Capture the cell that displays the provided text and extract its (X, Y) central coordinate. 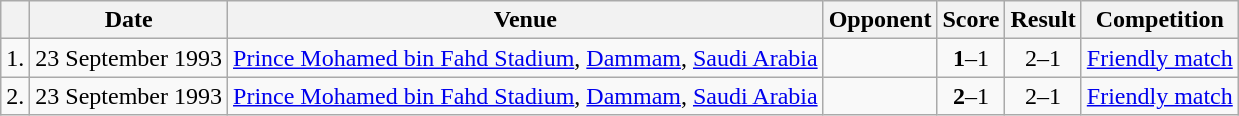
1. (16, 58)
Score (971, 20)
Opponent (880, 20)
Venue (526, 20)
Result (1043, 20)
1–1 (971, 58)
Date (129, 20)
Competition (1160, 20)
2. (16, 96)
